Locate the cell with the specified text and output its (X, Y) center coordinate. 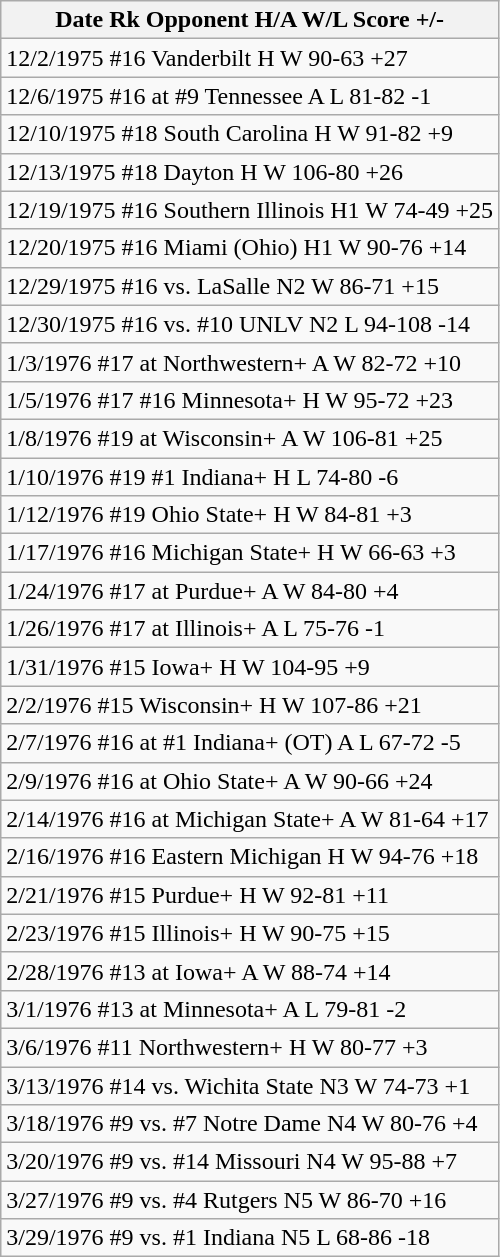
2/28/1976 #13 at Iowa+ A W 88-74 +14 (250, 971)
1/3/1976 #17 at Northwestern+ A W 82-72 +10 (250, 362)
Date Rk Opponent H/A W/L Score +/- (250, 20)
12/30/1975 #16 vs. #10 UNLV N2 L 94-108 -14 (250, 324)
2/23/1976 #15 Illinois+ H W 90-75 +15 (250, 933)
3/18/1976 #9 vs. #7 Notre Dame N4 W 80-76 +4 (250, 1124)
1/31/1976 #15 Iowa+ H W 104-95 +9 (250, 667)
12/29/1975 #16 vs. LaSalle N2 W 86-71 +15 (250, 286)
12/19/1975 #16 Southern Illinois H1 W 74-49 +25 (250, 210)
12/6/1975 #16 at #9 Tennessee A L 81-82 -1 (250, 96)
12/2/1975 #16 Vanderbilt H W 90-63 +27 (250, 58)
1/26/1976 #17 at Illinois+ A L 75-76 -1 (250, 629)
12/13/1975 #18 Dayton H W 106-80 +26 (250, 172)
1/24/1976 #17 at Purdue+ A W 84-80 +4 (250, 591)
3/20/1976 #9 vs. #14 Missouri N4 W 95-88 +7 (250, 1162)
3/1/1976 #13 at Minnesota+ A L 79-81 -2 (250, 1009)
2/16/1976 #16 Eastern Michigan H W 94-76 +18 (250, 857)
1/8/1976 #19 at Wisconsin+ A W 106-81 +25 (250, 438)
3/29/1976 #9 vs. #1 Indiana N5 L 68-86 -18 (250, 1238)
2/9/1976 #16 at Ohio State+ A W 90-66 +24 (250, 781)
2/2/1976 #15 Wisconsin+ H W 107-86 +21 (250, 705)
3/27/1976 #9 vs. #4 Rutgers N5 W 86-70 +16 (250, 1200)
2/14/1976 #16 at Michigan State+ A W 81-64 +17 (250, 819)
1/17/1976 #16 Michigan State+ H W 66-63 +3 (250, 553)
3/13/1976 #14 vs. Wichita State N3 W 74-73 +1 (250, 1085)
3/6/1976 #11 Northwestern+ H W 80-77 +3 (250, 1047)
1/12/1976 #19 Ohio State+ H W 84-81 +3 (250, 515)
2/7/1976 #16 at #1 Indiana+ (OT) A L 67-72 -5 (250, 743)
1/5/1976 #17 #16 Minnesota+ H W 95-72 +23 (250, 400)
12/10/1975 #18 South Carolina H W 91-82 +9 (250, 134)
12/20/1975 #16 Miami (Ohio) H1 W 90-76 +14 (250, 248)
2/21/1976 #15 Purdue+ H W 92-81 +11 (250, 895)
1/10/1976 #19 #1 Indiana+ H L 74-80 -6 (250, 477)
